Extract the [x, y] coordinate from the center of the cell holding the provided text.  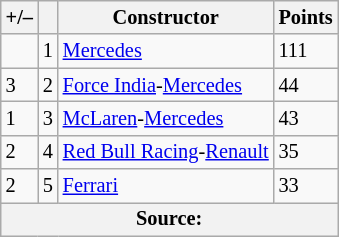
35 [306, 152]
+/– [20, 17]
Mercedes [166, 51]
Constructor [166, 17]
Ferrari [166, 186]
Points [306, 17]
111 [306, 51]
4 [48, 152]
Red Bull Racing-Renault [166, 152]
44 [306, 85]
5 [48, 186]
McLaren-Mercedes [166, 118]
43 [306, 118]
33 [306, 186]
Force India-Mercedes [166, 85]
Source: [170, 219]
